Provide the [x, y] coordinate of the cell's center where the given text is located.  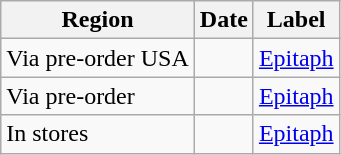
In stores [98, 134]
Via pre-order USA [98, 58]
Region [98, 20]
Via pre-order [98, 96]
Label [296, 20]
Date [224, 20]
